Locate the cell with the specified text and output its [X, Y] center coordinate. 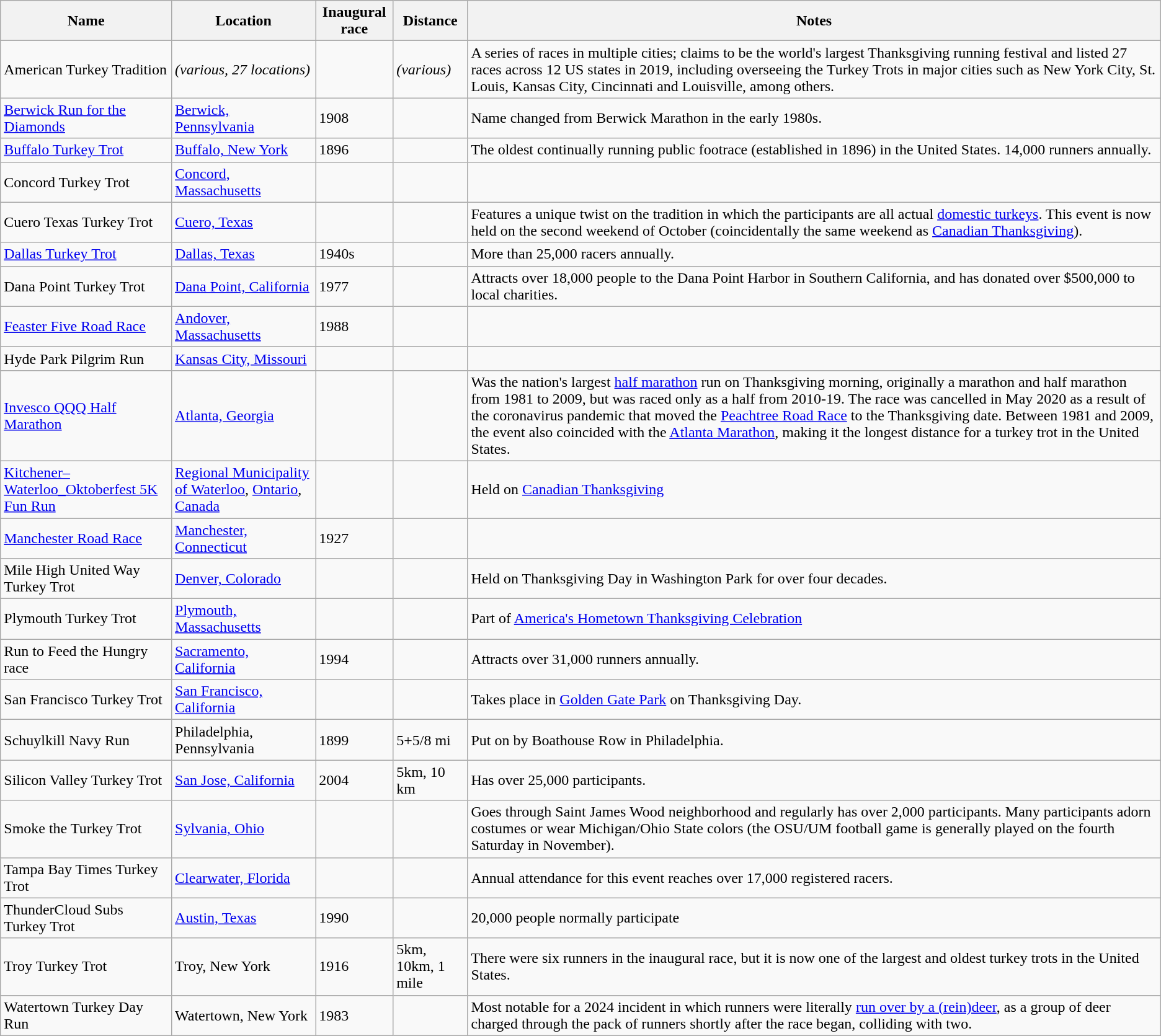
Philadelphia, Pennsylvania [244, 740]
American Turkey Tradition [86, 69]
1899 [355, 740]
Kitchener–Waterloo_Oktoberfest 5K Fun Run [86, 489]
Watertown, New York [244, 1016]
Distance [430, 21]
Kansas City, Missouri [244, 358]
Buffalo, New York [244, 150]
Troy, New York [244, 967]
Tampa Bay Times Turkey Trot [86, 878]
5+5/8 mi [430, 740]
Location [244, 21]
Clearwater, Florida [244, 878]
1977 [355, 286]
Buffalo Turkey Trot [86, 150]
Cuero Texas Turkey Trot [86, 222]
Smoke the Turkey Trot [86, 829]
1990 [355, 918]
Manchester, Connecticut [244, 538]
Takes place in Golden Gate Park on Thanksgiving Day. [814, 699]
1988 [355, 326]
Plymouth, Massachusetts [244, 619]
Annual attendance for this event reaches over 17,000 registered racers. [814, 878]
Invesco QQQ Half Marathon [86, 415]
1916 [355, 967]
Atlanta, Georgia [244, 415]
5km, 10km, 1 mile [430, 967]
20,000 people normally participate [814, 918]
ThunderCloud Subs Turkey Trot [86, 918]
Name [86, 21]
Dallas, Texas [244, 254]
Berwick Run for the Diamonds [86, 118]
Schuylkill Navy Run [86, 740]
1983 [355, 1016]
Dallas Turkey Trot [86, 254]
Mile High United Way Turkey Trot [86, 579]
Denver, Colorado [244, 579]
Dana Point Turkey Trot [86, 286]
Manchester Road Race [86, 538]
Troy Turkey Trot [86, 967]
Inaugural race [355, 21]
Sacramento, California [244, 660]
There were six runners in the inaugural race, but it is now one of the largest and oldest turkey trots in the United States. [814, 967]
Put on by Boathouse Row in Philadelphia. [814, 740]
Hyde Park Pilgrim Run [86, 358]
Watertown Turkey Day Run [86, 1016]
1994 [355, 660]
San Francisco, California [244, 699]
Run to Feed the Hungry race [86, 660]
(various, 27 locations) [244, 69]
Attracts over 31,000 runners annually. [814, 660]
Attracts over 18,000 people to the Dana Point Harbor in Southern California, and has donated over $500,000 to local charities. [814, 286]
5km, 10 km [430, 780]
Regional Municipality of Waterloo, Ontario, Canada [244, 489]
1940s [355, 254]
Concord Turkey Trot [86, 182]
Austin, Texas [244, 918]
Part of America's Hometown Thanksgiving Celebration [814, 619]
Sylvania, Ohio [244, 829]
(various) [430, 69]
The oldest continually running public footrace (established in 1896) in the United States. 14,000 runners annually. [814, 150]
Silicon Valley Turkey Trot [86, 780]
San Jose, California [244, 780]
Held on Canadian Thanksgiving [814, 489]
Plymouth Turkey Trot [86, 619]
Held on Thanksgiving Day in Washington Park for over four decades. [814, 579]
2004 [355, 780]
Name changed from Berwick Marathon in the early 1980s. [814, 118]
Has over 25,000 participants. [814, 780]
Feaster Five Road Race [86, 326]
Concord, Massachusetts [244, 182]
Berwick, Pennsylvania [244, 118]
1896 [355, 150]
1908 [355, 118]
Notes [814, 21]
1927 [355, 538]
Andover, Massachusetts [244, 326]
Dana Point, California [244, 286]
More than 25,000 racers annually. [814, 254]
San Francisco Turkey Trot [86, 699]
Cuero, Texas [244, 222]
